Determine the [X, Y] coordinate at the center of the cell enclosing the given text.  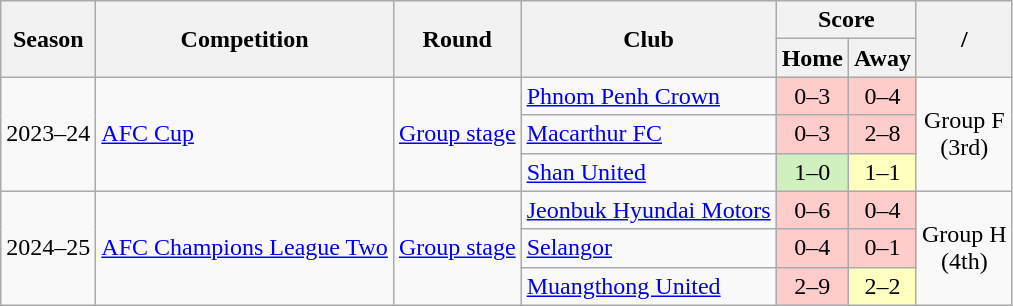
Phnom Penh Crown [648, 96]
Jeonbuk Hyundai Motors [648, 210]
Selangor [648, 248]
2024–25 [48, 248]
Home [812, 58]
2–9 [812, 286]
Competition [245, 39]
1–1 [883, 172]
Club [648, 39]
Away [883, 58]
Muangthong United [648, 286]
Season [48, 39]
Score [846, 20]
Macarthur FC [648, 134]
AFC Champions League Two [245, 248]
2023–24 [48, 134]
2–2 [883, 286]
/ [964, 39]
Group F(3rd) [964, 134]
Round [457, 39]
0–6 [812, 210]
Shan United [648, 172]
AFC Cup [245, 134]
2–8 [883, 134]
0–1 [883, 248]
Group H(4th) [964, 248]
1–0 [812, 172]
